Return [X, Y] of the center of cell containing provided text 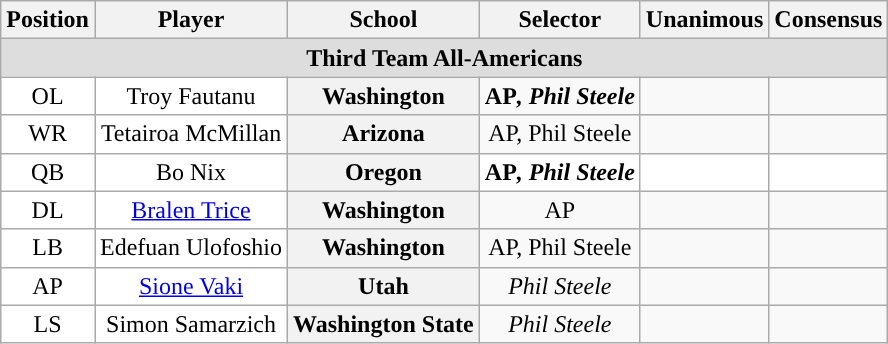
Unanimous [704, 20]
Player [190, 20]
Third Team All-Americans [444, 58]
DL [48, 210]
Oregon [384, 172]
Selector [560, 20]
OL [48, 96]
Troy Fautanu [190, 96]
QB [48, 172]
Edefuan Ulofoshio [190, 248]
Tetairoa McMillan [190, 134]
Arizona [384, 134]
LS [48, 324]
Bo Nix [190, 172]
Position [48, 20]
Consensus [828, 20]
Bralen Trice [190, 210]
Utah [384, 286]
LB [48, 248]
Washington State [384, 324]
Simon Samarzich [190, 324]
WR [48, 134]
School [384, 20]
Sione Vaki [190, 286]
